Search for the cell housing the specified text and yield its (x, y) center coordinate. 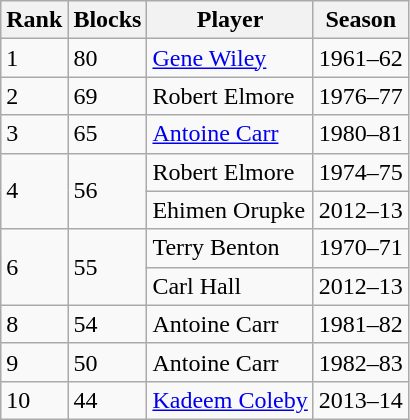
Gene Wiley (230, 58)
50 (108, 362)
Rank (34, 20)
69 (108, 96)
Carl Hall (230, 286)
56 (108, 191)
9 (34, 362)
Season (360, 20)
54 (108, 324)
2013–14 (360, 400)
10 (34, 400)
1980–81 (360, 134)
55 (108, 267)
80 (108, 58)
Blocks (108, 20)
2 (34, 96)
1982–83 (360, 362)
3 (34, 134)
1 (34, 58)
4 (34, 191)
8 (34, 324)
Player (230, 20)
1970–71 (360, 248)
Kadeem Coleby (230, 400)
44 (108, 400)
Ehimen Orupke (230, 210)
6 (34, 267)
1974–75 (360, 172)
Terry Benton (230, 248)
65 (108, 134)
1961–62 (360, 58)
1981–82 (360, 324)
1976–77 (360, 96)
